Search for the cell housing the specified text and yield its (x, y) center coordinate. 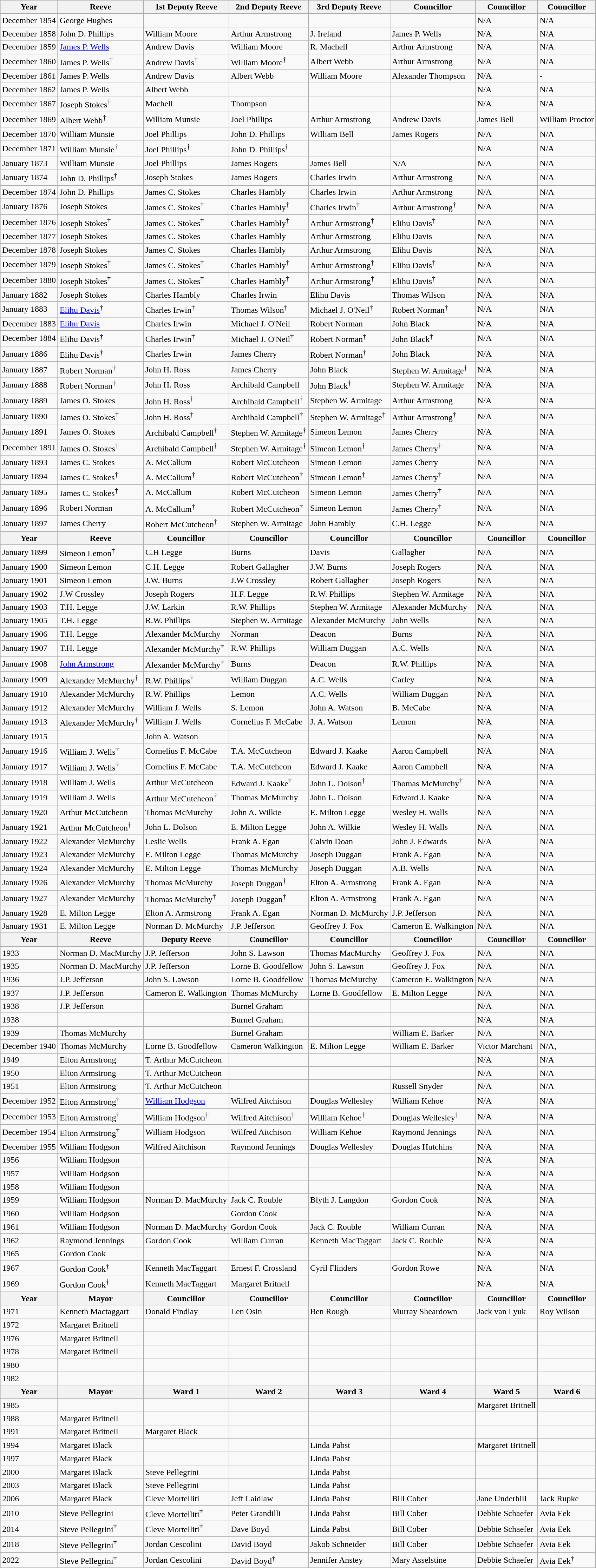
January 1886 (29, 354)
January 1918 (29, 782)
January 1903 (29, 607)
1957 (29, 1173)
1st Deputy Reeve (186, 7)
January 1931 (29, 926)
J. A. Watson (349, 722)
January 1906 (29, 634)
S. Lemon (269, 708)
B. McCabe (433, 708)
December 1883 (29, 324)
Donald Findlay (186, 1312)
Peter Grandilli (269, 1514)
January 1894 (29, 477)
James P. Wells† (100, 62)
December 1874 (29, 192)
January 1916 (29, 751)
January 1926 (29, 882)
1994 (29, 1445)
January 1887 (29, 369)
Jeff Laidlaw (269, 1499)
January 1888 (29, 385)
David Boyd (269, 1544)
1965 (29, 1253)
December 1858 (29, 34)
January 1896 (29, 508)
2006 (29, 1499)
Ward 6 (567, 1392)
December 1861 (29, 76)
J.W. Larkin (186, 607)
William Kehoe† (349, 1117)
January 1873 (29, 163)
December 1891 (29, 448)
December 1862 (29, 90)
December 1954 (29, 1132)
Mary Asselstine (433, 1560)
H.F. Legge (269, 594)
1950 (29, 1073)
Ben Rough (349, 1312)
Jennifer Anstey (349, 1560)
Jane Underhill (506, 1499)
1967 (29, 1268)
Thomas MacMurchy (349, 953)
1937 (29, 993)
January 1908 (29, 664)
December 1869 (29, 119)
December 1860 (29, 62)
2014 (29, 1529)
1960 (29, 1213)
2000 (29, 1472)
1997 (29, 1458)
1933 (29, 953)
Murray Sheardown (433, 1312)
Cameron Walkington (269, 1046)
Joel Phillips† (186, 149)
Deputy Reeve (186, 939)
1949 (29, 1060)
1976 (29, 1338)
December 1884 (29, 338)
December 1879 (29, 265)
1971 (29, 1312)
Wilfred Aitchison† (269, 1117)
January 1883 (29, 309)
Thompson (269, 104)
N/A, (567, 1046)
Blyth J. Langdon (349, 1200)
January 1893 (29, 462)
Roy Wilson (567, 1312)
December 1876 (29, 223)
Carley (433, 680)
Michael J. O'Neil (269, 324)
Kenneth Mactaggart (100, 1312)
William Bell (349, 134)
January 1876 (29, 206)
January 1924 (29, 868)
Avia Eek† (567, 1560)
Jack Rupke (567, 1499)
Norman (269, 634)
R. Machell (349, 47)
R.W. Phillips† (186, 680)
Len Osin (269, 1312)
Gordon Rowe (433, 1268)
C.H Legge (186, 553)
2003 (29, 1485)
January 1897 (29, 524)
Douglas Wellesley† (433, 1117)
January 1900 (29, 567)
January 1913 (29, 722)
1956 (29, 1160)
William Moore† (269, 62)
Calvin Doan (349, 841)
1982 (29, 1378)
Machell (186, 104)
1985 (29, 1405)
3rd Deputy Reeve (349, 7)
George Hughes (100, 20)
Davis (349, 553)
Ward 5 (506, 1392)
John Armstrong (100, 664)
December 1940 (29, 1046)
Albert Webb† (100, 119)
December 1878 (29, 250)
William Hodgson† (186, 1117)
John Wells (433, 621)
1962 (29, 1240)
December 1871 (29, 149)
January 1920 (29, 812)
Edward J. Kaake† (269, 782)
December 1952 (29, 1101)
January 1890 (29, 416)
John Hambly (349, 524)
1991 (29, 1432)
Ward 4 (433, 1392)
December 1867 (29, 104)
John J. Edwards (433, 841)
Ward 1 (186, 1392)
Ward 2 (269, 1392)
January 1899 (29, 553)
1969 (29, 1284)
1959 (29, 1200)
Russell Snyder (433, 1086)
January 1902 (29, 594)
January 1901 (29, 581)
December 1877 (29, 237)
William Munsie† (100, 149)
William Proctor (567, 119)
January 1874 (29, 178)
January 1921 (29, 827)
Dave Boyd (269, 1529)
Jakob Schneider (349, 1544)
December 1859 (29, 47)
December 1870 (29, 134)
January 1923 (29, 855)
1939 (29, 1033)
Thomas Wilson† (269, 309)
2nd Deputy Reeve (269, 7)
December 1953 (29, 1117)
2010 (29, 1514)
Douglas Hutchins (433, 1147)
1988 (29, 1418)
January 1889 (29, 401)
January 1891 (29, 432)
1972 (29, 1325)
January 1909 (29, 680)
Leslie Wells (186, 841)
January 1917 (29, 767)
Victor Marchant (506, 1046)
January 1927 (29, 899)
December 1880 (29, 280)
Ernest F. Crossland (269, 1268)
A.B. Wells (433, 868)
1980 (29, 1365)
1935 (29, 966)
- (567, 76)
Gallagher (433, 553)
J. Ireland (349, 34)
Alexander Thompson (433, 76)
1951 (29, 1086)
January 1912 (29, 708)
December 1955 (29, 1147)
1936 (29, 980)
December 1854 (29, 20)
January 1919 (29, 798)
January 1928 (29, 913)
January 1882 (29, 295)
Ward 3 (349, 1392)
January 1895 (29, 492)
January 1910 (29, 694)
1961 (29, 1227)
Andrew Davis† (186, 62)
2018 (29, 1544)
January 1907 (29, 649)
Archibald Campbell (269, 385)
Thomas Wilson (433, 295)
January 1922 (29, 841)
1978 (29, 1352)
Cleve Mortelliti (186, 1499)
2022 (29, 1560)
1958 (29, 1187)
January 1905 (29, 621)
Cyril Flinders (349, 1268)
Jack van Lyuk (506, 1312)
John L. Dolson† (349, 782)
January 1915 (29, 736)
David Boyd† (269, 1560)
